Search for the cell housing the specified text and yield its (x, y) center coordinate. 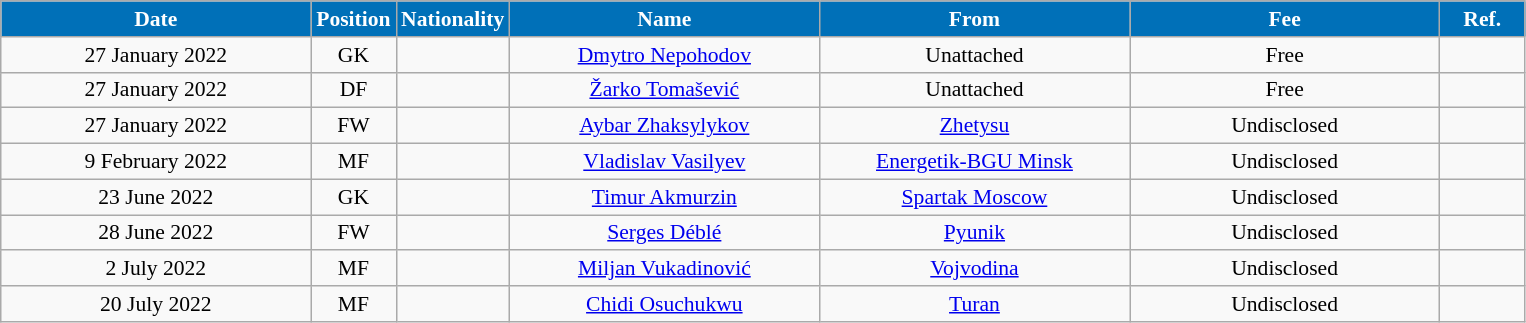
Nationality (452, 19)
Vojvodina (974, 269)
Dmytro Nepohodov (664, 55)
Chidi Osuchukwu (664, 304)
Name (664, 19)
23 June 2022 (156, 197)
20 July 2022 (156, 304)
Serges Déblé (664, 233)
Position (354, 19)
Timur Akmurzin (664, 197)
Fee (1285, 19)
9 February 2022 (156, 162)
Vladislav Vasilyev (664, 162)
Turan (974, 304)
Spartak Moscow (974, 197)
Ref. (1482, 19)
2 July 2022 (156, 269)
Žarko Tomašević (664, 90)
28 June 2022 (156, 233)
Date (156, 19)
Aybar Zhaksylykov (664, 126)
Miljan Vukadinović (664, 269)
From (974, 19)
DF (354, 90)
Pyunik (974, 233)
Zhetysu (974, 126)
Energetik-BGU Minsk (974, 162)
